Determine the (x, y) coordinate at the center of the cell enclosing the given text.  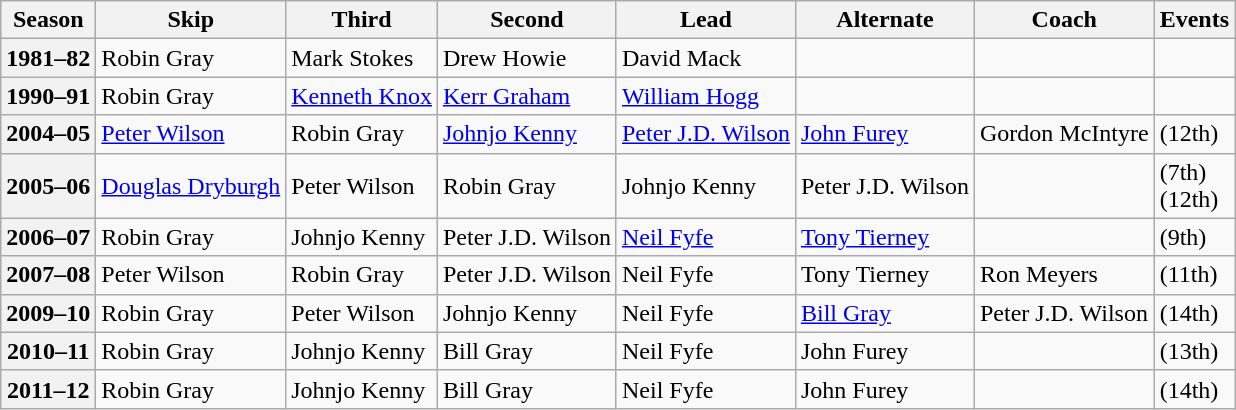
(9th) (1194, 237)
David Mack (706, 58)
(12th) (1194, 134)
1990–91 (48, 96)
Mark Stokes (362, 58)
Douglas Dryburgh (191, 186)
2007–08 (48, 275)
Season (48, 20)
2005–06 (48, 186)
Ron Meyers (1064, 275)
(11th) (1194, 275)
Coach (1064, 20)
2009–10 (48, 313)
2010–11 (48, 351)
2011–12 (48, 389)
Events (1194, 20)
Alternate (884, 20)
Second (526, 20)
Kerr Graham (526, 96)
(13th) (1194, 351)
Drew Howie (526, 58)
2006–07 (48, 237)
2004–05 (48, 134)
Lead (706, 20)
Kenneth Knox (362, 96)
Gordon McIntyre (1064, 134)
1981–82 (48, 58)
Third (362, 20)
William Hogg (706, 96)
Skip (191, 20)
(7th) (12th) (1194, 186)
